Return the (x, y) coordinate for the center point of the cell that contains the specified text.  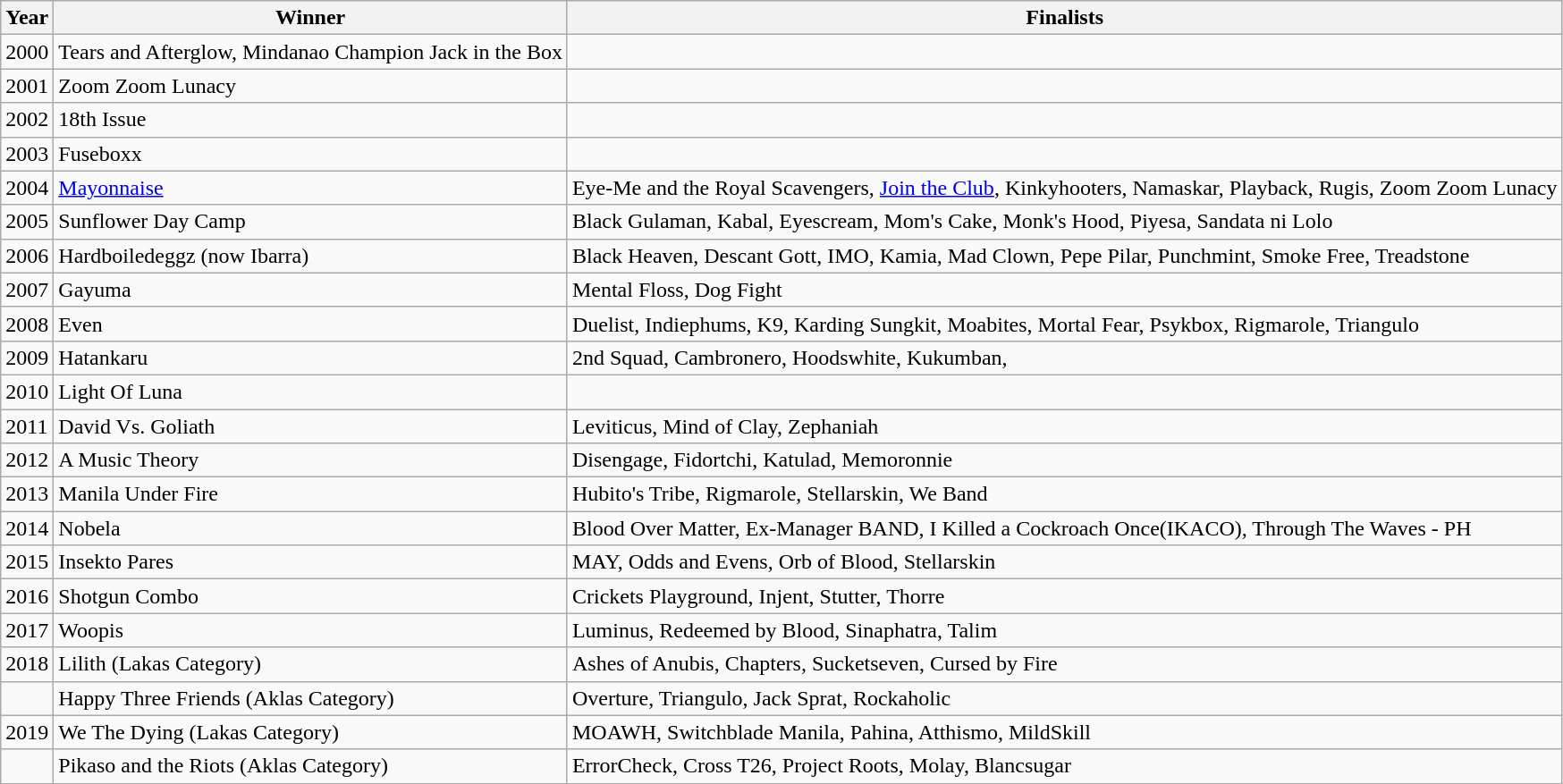
Tears and Afterglow, Mindanao Champion Jack in the Box (311, 52)
David Vs. Goliath (311, 426)
Black Gulaman, Kabal, Eyescream, Mom's Cake, Monk's Hood, Piyesa, Sandata ni Lolo (1064, 222)
Crickets Playground, Injent, Stutter, Thorre (1064, 596)
Year (27, 18)
2018 (27, 664)
Manila Under Fire (311, 494)
MOAWH, Switchblade Manila, Pahina, Atthismo, MildSkill (1064, 732)
2002 (27, 120)
Nobela (311, 528)
2012 (27, 460)
2013 (27, 494)
2003 (27, 154)
Woopis (311, 630)
Finalists (1064, 18)
Luminus, Redeemed by Blood, Sinaphatra, Talim (1064, 630)
Black Heaven, Descant Gott, IMO, Kamia, Mad Clown, Pepe Pilar, Punchmint, Smoke Free, Treadstone (1064, 256)
Eye-Me and the Royal Scavengers, Join the Club, Kinkyhooters, Namaskar, Playback, Rugis, Zoom Zoom Lunacy (1064, 188)
Insekto Pares (311, 562)
2008 (27, 324)
2011 (27, 426)
2015 (27, 562)
Duelist, Indiephums, K9, Karding Sungkit, Moabites, Mortal Fear, Psykbox, Rigmarole, Triangulo (1064, 324)
2016 (27, 596)
Gayuma (311, 290)
Hardboiledeggz (now Ibarra) (311, 256)
Mayonnaise (311, 188)
Pikaso and the Riots (Aklas Category) (311, 766)
Happy Three Friends (Aklas Category) (311, 698)
2001 (27, 86)
Leviticus, Mind of Clay, Zephaniah (1064, 426)
We The Dying (Lakas Category) (311, 732)
Hatankaru (311, 358)
2010 (27, 392)
ErrorCheck, Cross T26, Project Roots, Molay, Blancsugar (1064, 766)
2004 (27, 188)
A Music Theory (311, 460)
2014 (27, 528)
2017 (27, 630)
Fuseboxx (311, 154)
Disengage, Fidortchi, Katulad, Memoronnie (1064, 460)
Mental Floss, Dog Fight (1064, 290)
Hubito's Tribe, Rigmarole, Stellarskin, We Band (1064, 494)
2006 (27, 256)
2005 (27, 222)
Zoom Zoom Lunacy (311, 86)
18th Issue (311, 120)
Sunflower Day Camp (311, 222)
Ashes of Anubis, Chapters, Sucketseven, Cursed by Fire (1064, 664)
2000 (27, 52)
Even (311, 324)
Blood Over Matter, Ex-Manager BAND, I Killed a Cockroach Once(IKACO), Through The Waves - PH (1064, 528)
Overture, Triangulo, Jack Sprat, Rockaholic (1064, 698)
Shotgun Combo (311, 596)
2nd Squad, Cambronero, Hoodswhite, Kukumban, (1064, 358)
2009 (27, 358)
MAY, Odds and Evens, Orb of Blood, Stellarskin (1064, 562)
2019 (27, 732)
Winner (311, 18)
Light Of Luna (311, 392)
2007 (27, 290)
Lilith (Lakas Category) (311, 664)
